Identify which cell holds the provided text, then report its (x, y) central coordinate. 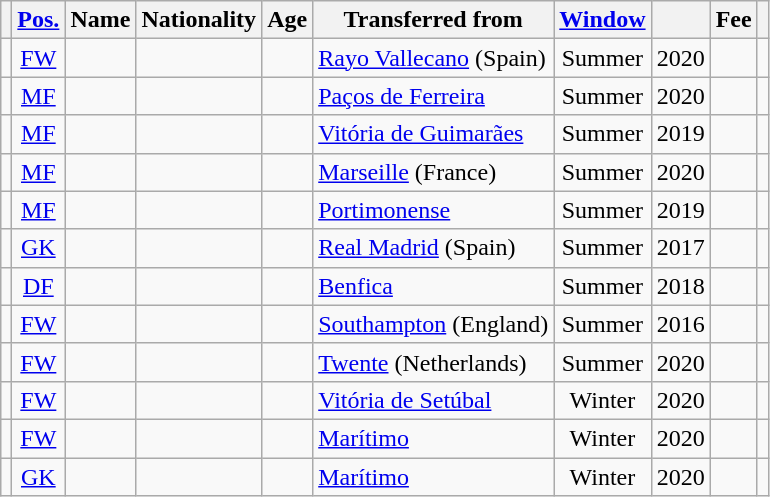
Benfica (434, 286)
Vitória de Guimarães (434, 134)
2017 (680, 248)
Real Madrid (Spain) (434, 248)
Twente (Netherlands) (434, 362)
Pos. (38, 20)
Window (602, 20)
Southampton (England) (434, 324)
Nationality (199, 20)
Rayo Vallecano (Spain) (434, 58)
Fee (734, 20)
Marseille (France) (434, 172)
Name (100, 20)
Paços de Ferreira (434, 96)
Transferred from (434, 20)
Vitória de Setúbal (434, 400)
2018 (680, 286)
2016 (680, 324)
DF (38, 286)
Portimonense (434, 210)
Age (288, 20)
